Identify which cell holds the provided text, then report its [x, y] central coordinate. 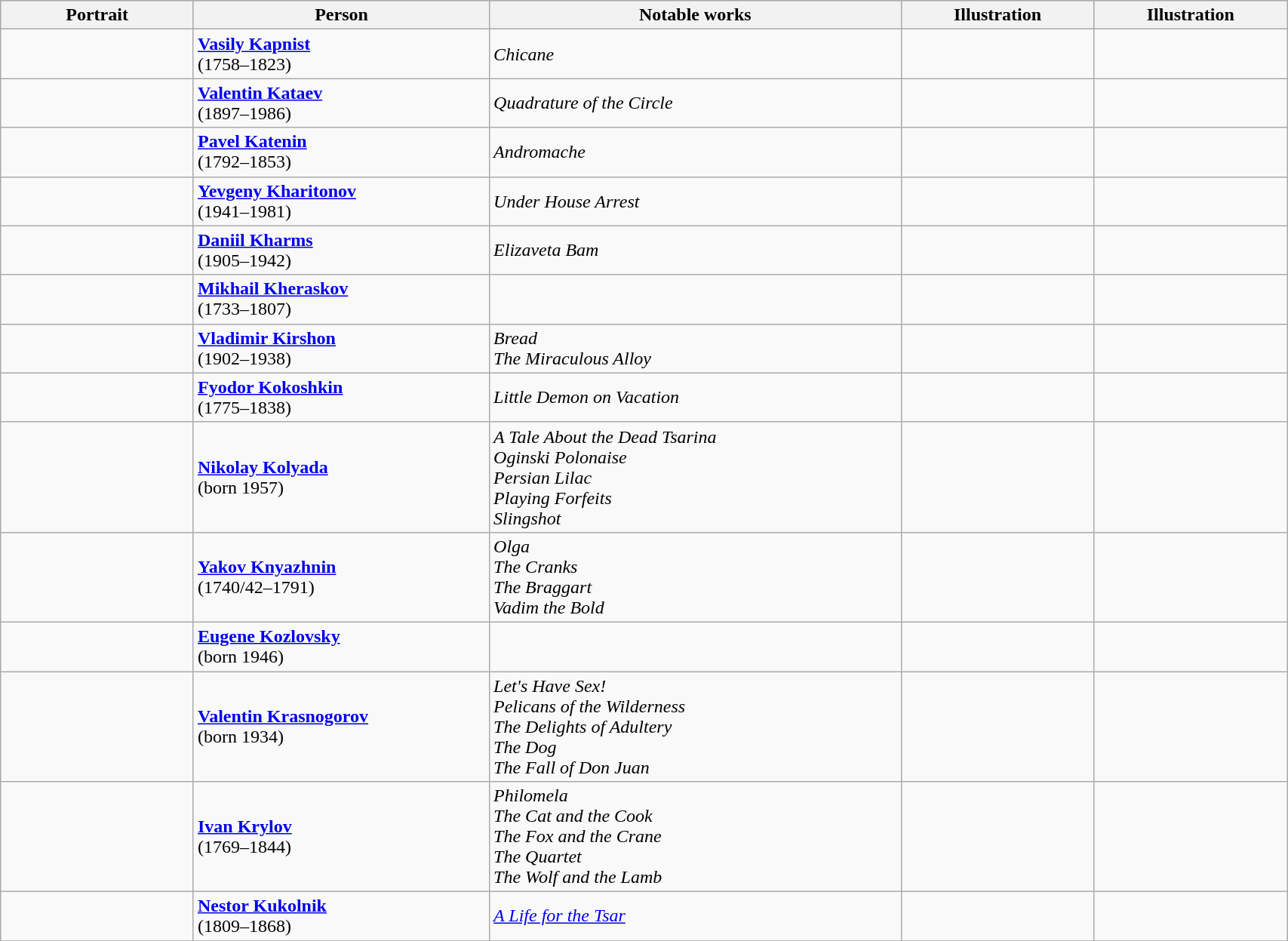
OlgaThe CranksThe BraggartVadim the Bold [696, 577]
Daniil Kharms(1905–1942) [341, 251]
Vladimir Kirshon(1902–1938) [341, 349]
Nikolay Kolyada(born 1957) [341, 477]
Valentin Kataev(1897–1986) [341, 103]
A Life for the Tsar [696, 916]
Andromache [696, 152]
Elizaveta Bam [696, 251]
Chicane [696, 54]
Little Demon on Vacation [696, 397]
Fyodor Kokoshkin(1775–1838) [341, 397]
Yevgeny Kharitonov(1941–1981) [341, 201]
Person [341, 15]
Eugene Kozlovsky(born 1946) [341, 646]
Valentin Krasnogorov(born 1934) [341, 727]
Mikhail Kheraskov(1733–1807) [341, 299]
A Tale About the Dead TsarinaOginski PolonaisePersian LilacPlaying ForfeitsSlingshot [696, 477]
Pavel Katenin(1792–1853) [341, 152]
Let's Have Sex!Pelicans of the WildernessThe Delights of AdulteryThe DogThe Fall of Don Juan [696, 727]
Portrait [97, 15]
Yakov Knyazhnin(1740/42–1791) [341, 577]
Notable works [696, 15]
Ivan Krylov(1769–1844) [341, 837]
Quadrature of the Circle [696, 103]
Nestor Kukolnik(1809–1868) [341, 916]
BreadThe Miraculous Alloy [696, 349]
PhilomelaThe Cat and the СookThe Fox and the CraneThe QuartetThe Wolf and the Lamb [696, 837]
Under House Arrest [696, 201]
Vasily Kapnist(1758–1823) [341, 54]
